Return the (x, y) coordinate for the center point of the cell that contains the specified text.  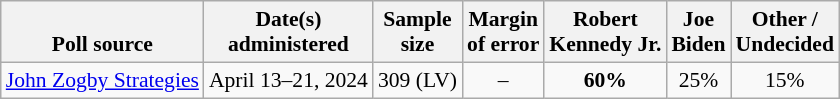
JoeBiden (698, 32)
John Zogby Strategies (102, 80)
Poll source (102, 32)
Date(s)administered (288, 32)
– (503, 80)
309 (LV) (418, 80)
April 13–21, 2024 (288, 80)
Marginof error (503, 32)
Other /Undecided (784, 32)
Samplesize (418, 32)
60% (605, 80)
25% (698, 80)
15% (784, 80)
RobertKennedy Jr. (605, 32)
